Pinpoint the cell where the given text exists, returning its (x, y) midpoint coordinate. 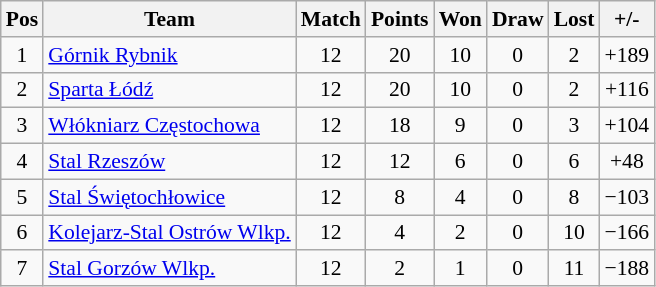
18 (400, 126)
Stal Rzeszów (170, 162)
Górnik Rybnik (170, 55)
+/- (626, 19)
Włókniarz Częstochowa (170, 126)
Team (170, 19)
11 (574, 269)
Won (460, 19)
+48 (626, 162)
Lost (574, 19)
Match (331, 19)
−103 (626, 197)
+189 (626, 55)
+116 (626, 90)
9 (460, 126)
Sparta Łódź (170, 90)
Draw (518, 19)
−166 (626, 233)
Kolejarz-Stal Ostrów Wlkp. (170, 233)
7 (22, 269)
Stal Gorzów Wlkp. (170, 269)
Points (400, 19)
Pos (22, 19)
+104 (626, 126)
Stal Świętochłowice (170, 197)
5 (22, 197)
−188 (626, 269)
